Capture the cell that displays the provided text and extract its (X, Y) central coordinate. 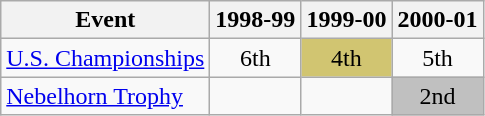
5th (438, 58)
U.S. Championships (106, 58)
1999-00 (346, 20)
4th (346, 58)
Nebelhorn Trophy (106, 96)
1998-99 (256, 20)
2nd (438, 96)
Event (106, 20)
2000-01 (438, 20)
6th (256, 58)
